Locate the cell with the specified text and output its [x, y] center coordinate. 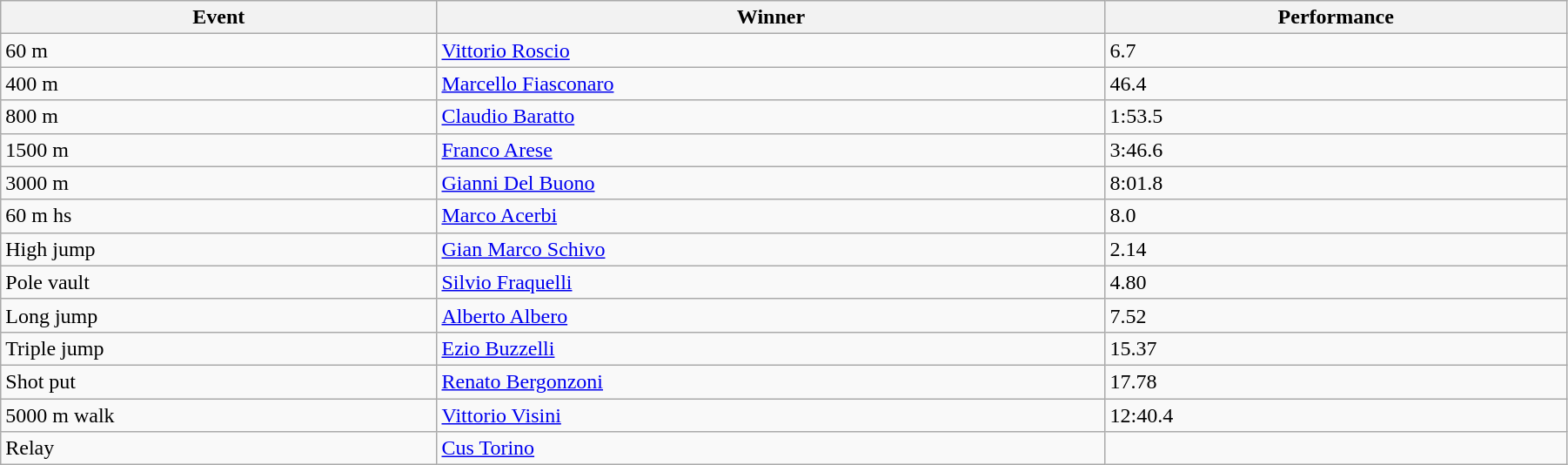
Claudio Baratto [771, 117]
Long jump [219, 315]
1:53.5 [1336, 117]
Marco Acerbi [771, 216]
Vittorio Visini [771, 415]
Winner [771, 17]
7.52 [1336, 315]
3:46.6 [1336, 150]
Alberto Albero [771, 315]
Event [219, 17]
Renato Bergonzoni [771, 381]
Cus Torino [771, 448]
400 m [219, 84]
Vittorio Roscio [771, 51]
5000 m walk [219, 415]
Silvio Fraquelli [771, 282]
Pole vault [219, 282]
High jump [219, 249]
Gian Marco Schivo [771, 249]
Marcello Fiasconaro [771, 84]
15.37 [1336, 348]
46.4 [1336, 84]
2.14 [1336, 249]
6.7 [1336, 51]
1500 m [219, 150]
Shot put [219, 381]
3000 m [219, 183]
4.80 [1336, 282]
60 m hs [219, 216]
Performance [1336, 17]
60 m [219, 51]
800 m [219, 117]
17.78 [1336, 381]
Ezio Buzzelli [771, 348]
Triple jump [219, 348]
8.0 [1336, 216]
Gianni Del Buono [771, 183]
12:40.4 [1336, 415]
Relay [219, 448]
Franco Arese [771, 150]
8:01.8 [1336, 183]
